Determine the [x, y] coordinate at the center of the cell enclosing the given text.  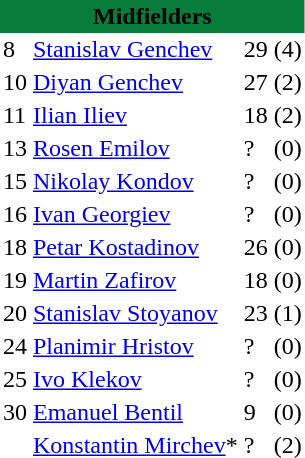
Planimir Hristov [136, 346]
27 [256, 82]
16 [15, 214]
15 [15, 182]
23 [256, 314]
20 [15, 314]
Midfielders [152, 16]
19 [15, 280]
Emanuel Bentil [136, 412]
29 [256, 50]
Petar Kostadinov [136, 248]
Stanislav Stoyanov [136, 314]
Ilian Iliev [136, 116]
13 [15, 148]
(4) [288, 50]
8 [15, 50]
25 [15, 380]
Martin Zafirov [136, 280]
26 [256, 248]
Diyan Genchev [136, 82]
10 [15, 82]
Nikolay Kondov [136, 182]
11 [15, 116]
9 [256, 412]
Rosen Emilov [136, 148]
Ivo Klekov [136, 380]
24 [15, 346]
Ivan Georgiev [136, 214]
Stanislav Genchev [136, 50]
30 [15, 412]
(1) [288, 314]
